Pinpoint the cell where the given text exists, returning its [X, Y] midpoint coordinate. 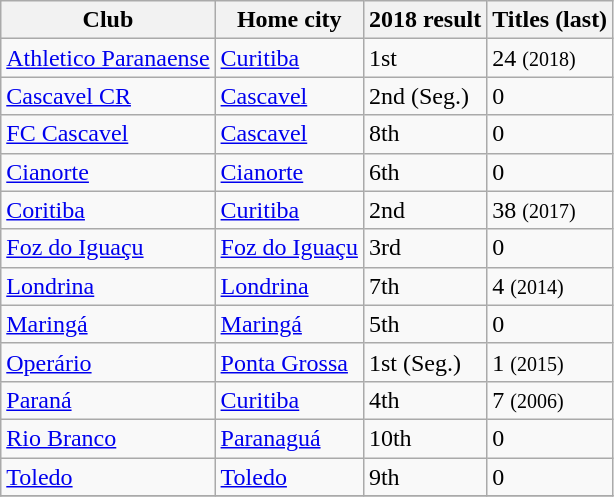
Coritiba [108, 210]
10th [424, 438]
7th [424, 286]
Rio Branco [108, 438]
9th [424, 477]
Athletico Paranaense [108, 58]
7 (2006) [550, 400]
5th [424, 324]
1st (Seg.) [424, 362]
Paranaguá [289, 438]
Cascavel CR [108, 96]
3rd [424, 248]
Paraná [108, 400]
24 (2018) [550, 58]
FC Cascavel [108, 134]
2nd (Seg.) [424, 96]
4 (2014) [550, 286]
Ponta Grossa [289, 362]
4th [424, 400]
1 (2015) [550, 362]
Titles (last) [550, 20]
1st [424, 58]
Home city [289, 20]
6th [424, 172]
2018 result [424, 20]
Operário [108, 362]
38 (2017) [550, 210]
8th [424, 134]
Club [108, 20]
2nd [424, 210]
